Return (X, Y) of the center of cell containing provided text 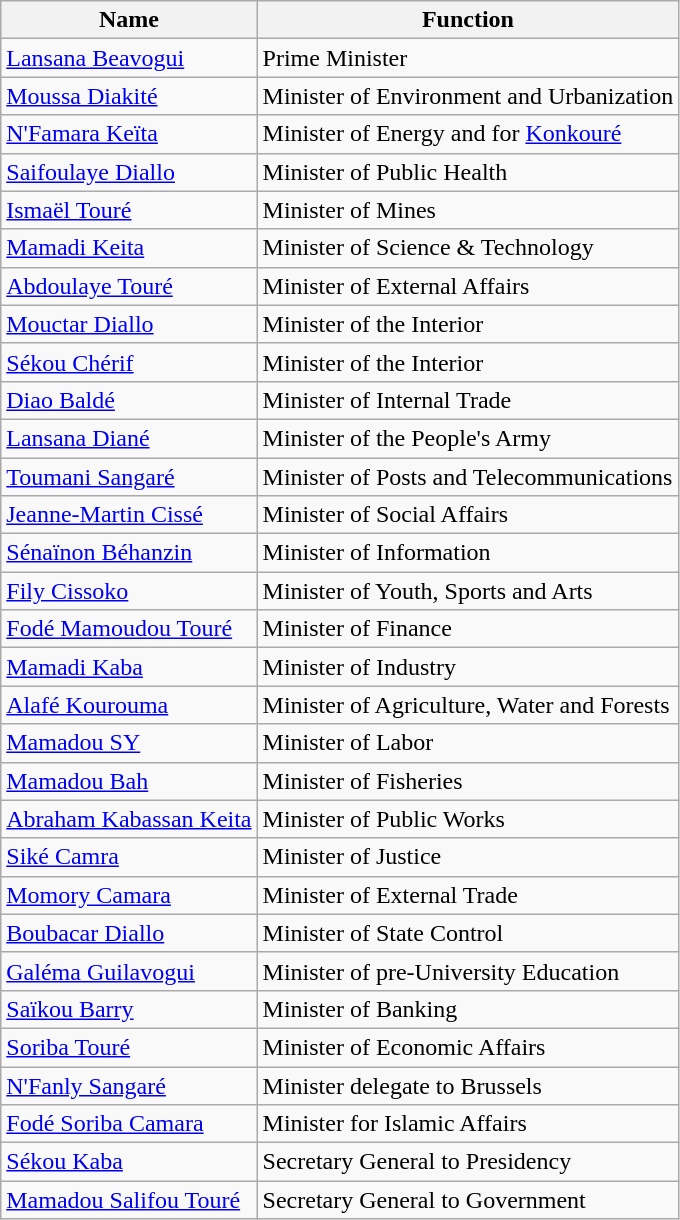
Lansana Beavogui (129, 58)
Secretary General to Presidency (468, 1162)
Minister of Industry (468, 667)
Boubacar Diallo (129, 933)
Mamadou SY (129, 743)
Mouctar Diallo (129, 324)
N'Fanly Sangaré (129, 1085)
Mamadi Keita (129, 248)
Minister of Posts and Telecommunications (468, 477)
Prime Minister (468, 58)
Minister of Information (468, 553)
Minister of External Affairs (468, 286)
Minister of Economic Affairs (468, 1047)
Abdoulaye Touré (129, 286)
N'Famara Keïta (129, 134)
Name (129, 20)
Fodé Mamoudou Touré (129, 629)
Moussa Diakité (129, 96)
Minister of Banking (468, 1009)
Saifoulaye Diallo (129, 172)
Minister of Energy and for Konkouré (468, 134)
Soriba Touré (129, 1047)
Sékou Kaba (129, 1162)
Minister of Environment and Urbanization (468, 96)
Minister of Public Works (468, 819)
Ismaël Touré (129, 210)
Minister of Mines (468, 210)
Sénaïnon Béhanzin (129, 553)
Diao Baldé (129, 400)
Minister of Justice (468, 857)
Jeanne-Martin Cissé (129, 515)
Minister of Social Affairs (468, 515)
Mamadi Kaba (129, 667)
Fily Cissoko (129, 591)
Minister for Islamic Affairs (468, 1124)
Alafé Kourouma (129, 705)
Siké Camra (129, 857)
Minister of Public Health (468, 172)
Saïkou Barry (129, 1009)
Minister of Finance (468, 629)
Fodé Soriba Camara (129, 1124)
Minister of External Trade (468, 895)
Function (468, 20)
Mamadou Salifou Touré (129, 1200)
Toumani Sangaré (129, 477)
Minister of State Control (468, 933)
Abraham Kabassan Keita (129, 819)
Minister of Science & Technology (468, 248)
Minister of Agriculture, Water and Forests (468, 705)
Mamadou Bah (129, 781)
Galéma Guilavogui (129, 971)
Minister of Internal Trade (468, 400)
Momory Camara (129, 895)
Minister of pre-University Education (468, 971)
Minister delegate to Brussels (468, 1085)
Minister of Labor (468, 743)
Secretary General to Government (468, 1200)
Lansana Diané (129, 438)
Sékou Chérif (129, 362)
Minister of Fisheries (468, 781)
Minister of Youth, Sports and Arts (468, 591)
Minister of the People's Army (468, 438)
